From the cell containing the given text, extract its center point as [x, y] coordinate. 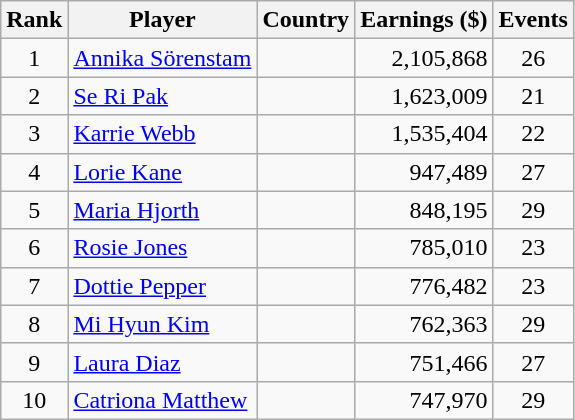
3 [34, 134]
2 [34, 96]
776,482 [424, 286]
Annika Sörenstam [162, 58]
1,623,009 [424, 96]
Country [306, 20]
26 [533, 58]
848,195 [424, 210]
Laura Diaz [162, 362]
2,105,868 [424, 58]
Dottie Pepper [162, 286]
Earnings ($) [424, 20]
Lorie Kane [162, 172]
785,010 [424, 248]
21 [533, 96]
Maria Hjorth [162, 210]
1,535,404 [424, 134]
Events [533, 20]
Rosie Jones [162, 248]
Se Ri Pak [162, 96]
22 [533, 134]
4 [34, 172]
1 [34, 58]
747,970 [424, 400]
6 [34, 248]
Rank [34, 20]
Player [162, 20]
Mi Hyun Kim [162, 324]
947,489 [424, 172]
10 [34, 400]
8 [34, 324]
9 [34, 362]
762,363 [424, 324]
Catriona Matthew [162, 400]
751,466 [424, 362]
7 [34, 286]
Karrie Webb [162, 134]
5 [34, 210]
